Determine the (X, Y) coordinate at the center of the cell enclosing the given text.  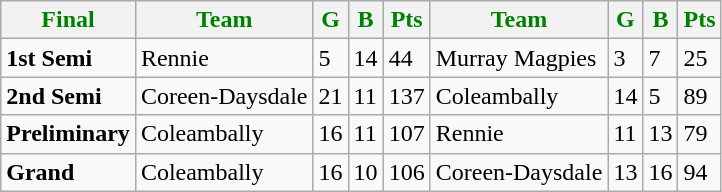
7 (660, 58)
137 (406, 96)
Final (68, 20)
2nd Semi (68, 96)
Grand (68, 172)
106 (406, 172)
89 (700, 96)
Preliminary (68, 134)
1st Semi (68, 58)
79 (700, 134)
3 (626, 58)
Murray Magpies (519, 58)
25 (700, 58)
21 (330, 96)
10 (366, 172)
44 (406, 58)
94 (700, 172)
107 (406, 134)
